Determine the (X, Y) coordinate at the center of the cell enclosing the given text.  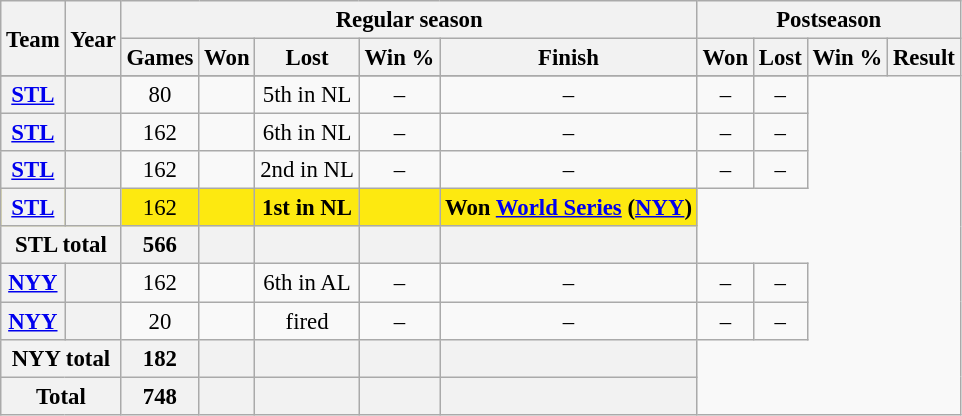
Finish (569, 58)
Total (61, 396)
Result (924, 58)
1st in NL (307, 208)
5th in NL (307, 95)
2nd in NL (307, 170)
Team (33, 38)
fired (307, 321)
748 (160, 396)
NYY total (61, 358)
6th in AL (307, 283)
Postseason (828, 20)
6th in NL (307, 133)
20 (160, 321)
Games (160, 58)
STL total (61, 245)
80 (160, 95)
Won World Series (NYY) (569, 208)
Year (93, 38)
Regular season (409, 20)
182 (160, 358)
566 (160, 245)
